Search for the cell housing the specified text and yield its (x, y) center coordinate. 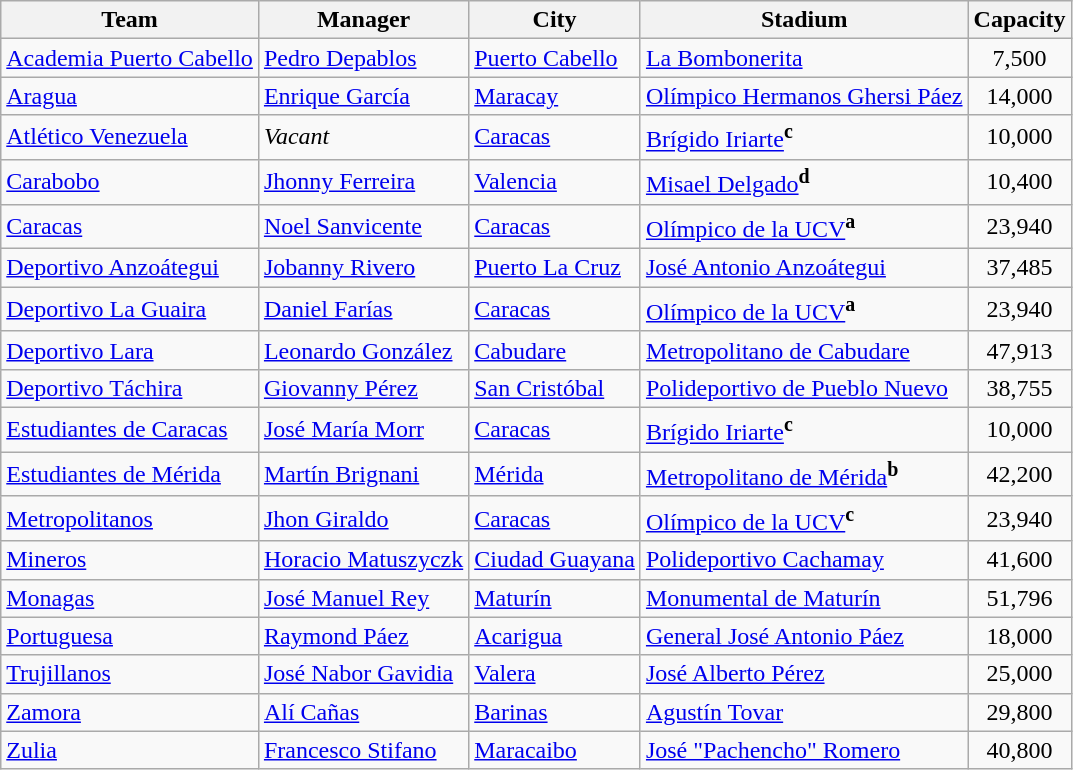
Barinas (555, 712)
18,000 (1020, 636)
Maracaibo (555, 750)
Horacio Matuszyczk (363, 560)
Martín Brignani (363, 474)
Francesco Stifano (363, 750)
Deportivo La Guaira (130, 310)
Metropolitano de Méridab (804, 474)
José Nabor Gavidia (363, 674)
Cabudare (555, 350)
General José Antonio Páez (804, 636)
Metropolitanos (130, 518)
Agustín Tovar (804, 712)
Jhonny Ferreira (363, 182)
Jhon Giraldo (363, 518)
José María Morr (363, 430)
Daniel Farías (363, 310)
Enrique García (363, 96)
25,000 (1020, 674)
Monumental de Maturín (804, 598)
City (555, 20)
José Manuel Rey (363, 598)
Vacant (363, 138)
29,800 (1020, 712)
José "Pachencho" Romero (804, 750)
Capacity (1020, 20)
Valencia (555, 182)
San Cristóbal (555, 388)
Jobanny Rivero (363, 268)
Noel Sanvicente (363, 226)
40,800 (1020, 750)
7,500 (1020, 58)
Trujillanos (130, 674)
Deportivo Lara (130, 350)
Carabobo (130, 182)
Zamora (130, 712)
Estudiantes de Mérida (130, 474)
Deportivo Anzoátegui (130, 268)
Giovanny Pérez (363, 388)
Misael Delgadod (804, 182)
Portuguesa (130, 636)
Olímpico Hermanos Ghersi Páez (804, 96)
Mineros (130, 560)
Metropolitano de Cabudare (804, 350)
Raymond Páez (363, 636)
José Antonio Anzoátegui (804, 268)
Atlético Venezuela (130, 138)
51,796 (1020, 598)
Maturín (555, 598)
Deportivo Táchira (130, 388)
37,485 (1020, 268)
Zulia (130, 750)
Valera (555, 674)
Mérida (555, 474)
Polideportivo de Pueblo Nuevo (804, 388)
Maracay (555, 96)
Team (130, 20)
Ciudad Guayana (555, 560)
Puerto Cabello (555, 58)
Polideportivo Cachamay (804, 560)
41,600 (1020, 560)
Academia Puerto Cabello (130, 58)
La Bombonerita (804, 58)
Olímpico de la UCVc (804, 518)
Acarigua (555, 636)
Stadium (804, 20)
10,400 (1020, 182)
José Alberto Pérez (804, 674)
Puerto La Cruz (555, 268)
Monagas (130, 598)
42,200 (1020, 474)
Manager (363, 20)
47,913 (1020, 350)
14,000 (1020, 96)
Pedro Depablos (363, 58)
Estudiantes de Caracas (130, 430)
Leonardo González (363, 350)
38,755 (1020, 388)
Aragua (130, 96)
Alí Cañas (363, 712)
